Scan for the cell matching the given text and deliver its (x, y) coordinate at center. 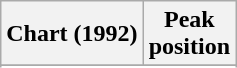
Chart (1992) (72, 34)
Peakposition (189, 34)
